Scan for the cell matching the given text and deliver its (X, Y) coordinate at center. 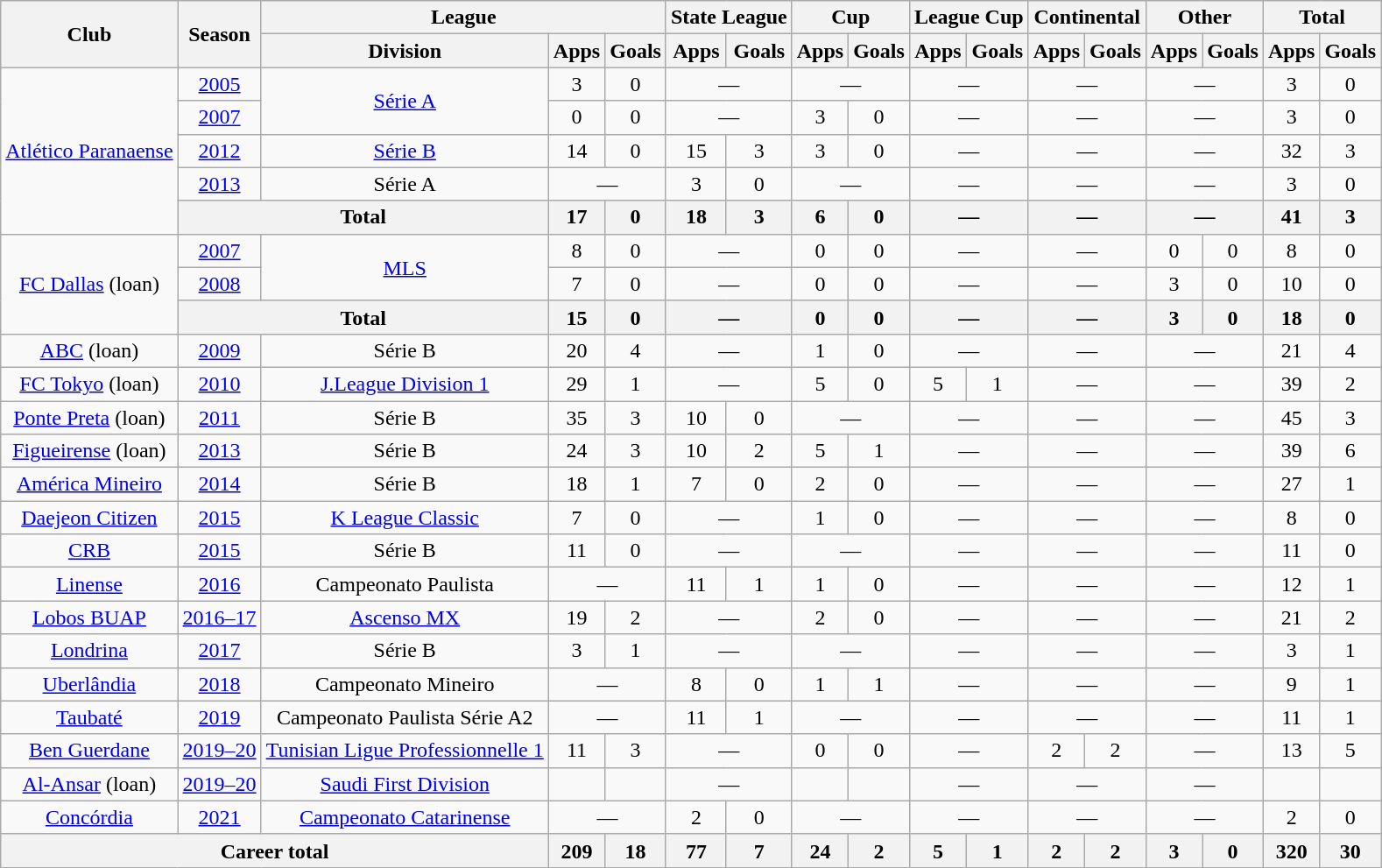
2009 (219, 350)
2008 (219, 284)
9 (1291, 684)
20 (576, 350)
35 (576, 418)
19 (576, 617)
2011 (219, 418)
Season (219, 34)
32 (1291, 151)
2018 (219, 684)
2017 (219, 651)
2021 (219, 817)
2010 (219, 384)
Linense (89, 584)
Ascenso MX (405, 617)
14 (576, 151)
27 (1291, 484)
2016–17 (219, 617)
Career total (275, 850)
Campeonato Mineiro (405, 684)
2005 (219, 84)
FC Dallas (loan) (89, 284)
Campeonato Catarinense (405, 817)
Division (405, 51)
Ponte Preta (loan) (89, 418)
América Mineiro (89, 484)
30 (1350, 850)
77 (695, 850)
Club (89, 34)
Cup (850, 18)
12 (1291, 584)
Lobos BUAP (89, 617)
Daejeon Citizen (89, 518)
MLS (405, 267)
ABC (loan) (89, 350)
Campeonato Paulista Série A2 (405, 717)
K League Classic (405, 518)
2016 (219, 584)
41 (1291, 217)
Taubaté (89, 717)
Atlético Paranaense (89, 151)
Ben Guerdane (89, 751)
League Cup (969, 18)
Saudi First Division (405, 784)
Al-Ansar (loan) (89, 784)
Continental (1087, 18)
Uberlândia (89, 684)
209 (576, 850)
2014 (219, 484)
Figueirense (loan) (89, 451)
29 (576, 384)
45 (1291, 418)
2012 (219, 151)
2019 (219, 717)
Londrina (89, 651)
CRB (89, 551)
Tunisian Ligue Professionnelle 1 (405, 751)
J.League Division 1 (405, 384)
13 (1291, 751)
Concórdia (89, 817)
FC Tokyo (loan) (89, 384)
State League (729, 18)
320 (1291, 850)
Other (1204, 18)
Campeonato Paulista (405, 584)
League (463, 18)
17 (576, 217)
